Search for the cell housing the specified text and yield its (x, y) center coordinate. 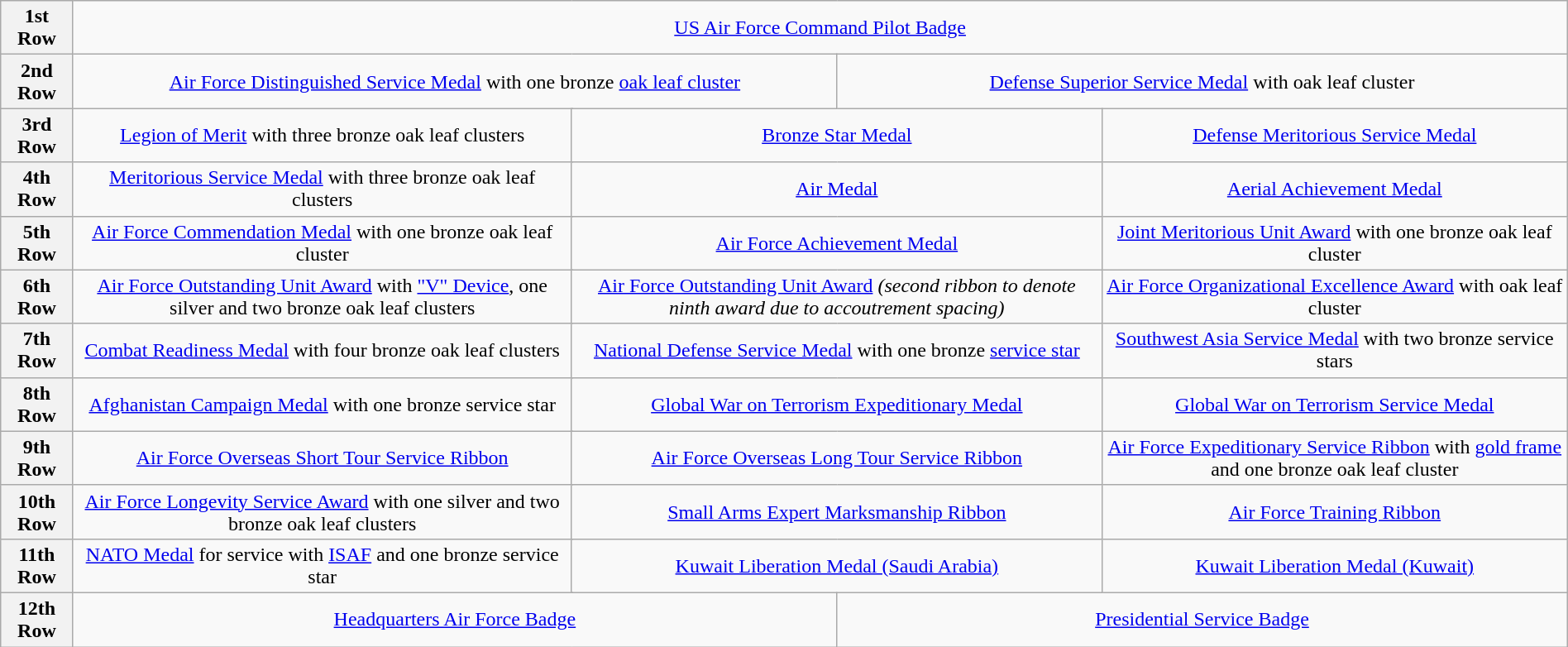
Kuwait Liberation Medal (Saudi Arabia) (837, 566)
Kuwait Liberation Medal (Kuwait) (1335, 566)
Aerial Achievement Medal (1335, 189)
Combat Readiness Medal with four bronze oak leaf clusters (323, 351)
9th Row (36, 458)
Defense Superior Service Medal with oak leaf cluster (1202, 81)
Air Medal (837, 189)
National Defense Service Medal with one bronze service star (837, 351)
4th Row (36, 189)
Meritorious Service Medal with three bronze oak leaf clusters (323, 189)
2nd Row (36, 81)
3rd Row (36, 136)
11th Row (36, 566)
8th Row (36, 404)
Air Force Organizational Excellence Award with oak leaf cluster (1335, 296)
Joint Meritorious Unit Award with one bronze oak leaf cluster (1335, 243)
Air Force Overseas Short Tour Service Ribbon (323, 458)
US Air Force Command Pilot Badge (820, 28)
Global War on Terrorism Expeditionary Medal (837, 404)
Defense Meritorious Service Medal (1335, 136)
Small Arms Expert Marksmanship Ribbon (837, 511)
7th Row (36, 351)
Air Force Outstanding Unit Award (second ribbon to denote ninth award due to accoutrement spacing) (837, 296)
12th Row (36, 619)
Air Force Commendation Medal with one bronze oak leaf cluster (323, 243)
Presidential Service Badge (1202, 619)
Air Force Distinguished Service Medal with one bronze oak leaf cluster (455, 81)
Air Force Longevity Service Award with one silver and two bronze oak leaf clusters (323, 511)
NATO Medal for service with ISAF and one bronze service star (323, 566)
Air Force Achievement Medal (837, 243)
1st Row (36, 28)
Air Force Training Ribbon (1335, 511)
10th Row (36, 511)
Bronze Star Medal (837, 136)
Legion of Merit with three bronze oak leaf clusters (323, 136)
Afghanistan Campaign Medal with one bronze service star (323, 404)
Global War on Terrorism Service Medal (1335, 404)
5th Row (36, 243)
Air Force Overseas Long Tour Service Ribbon (837, 458)
Headquarters Air Force Badge (455, 619)
Southwest Asia Service Medal with two bronze service stars (1335, 351)
6th Row (36, 296)
Air Force Expeditionary Service Ribbon with gold frame and one bronze oak leaf cluster (1335, 458)
Air Force Outstanding Unit Award with "V" Device, one silver and two bronze oak leaf clusters (323, 296)
